Capture the cell that displays the provided text and extract its (X, Y) central coordinate. 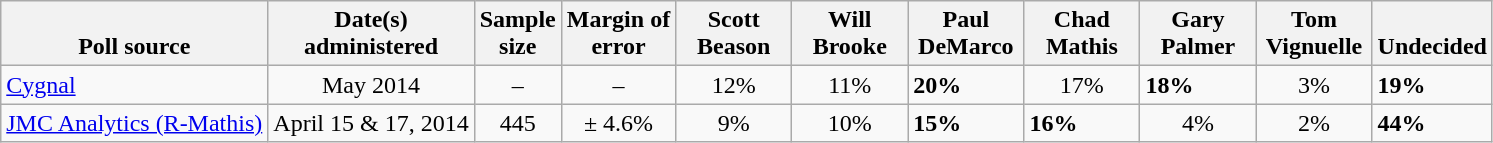
Poll source (134, 34)
Margin oferror (618, 34)
April 15 & 17, 2014 (371, 123)
3% (1314, 85)
16% (1082, 123)
WillBrooke (850, 34)
20% (966, 85)
9% (734, 123)
445 (518, 123)
Cygnal (134, 85)
18% (1198, 85)
May 2014 (371, 85)
Date(s)administered (371, 34)
4% (1198, 123)
19% (1432, 85)
ChadMathis (1082, 34)
GaryPalmer (1198, 34)
2% (1314, 123)
PaulDeMarco (966, 34)
± 4.6% (618, 123)
17% (1082, 85)
ScottBeason (734, 34)
10% (850, 123)
11% (850, 85)
Samplesize (518, 34)
15% (966, 123)
TomVignuelle (1314, 34)
Undecided (1432, 34)
JMC Analytics (R-Mathis) (134, 123)
44% (1432, 123)
12% (734, 85)
